Search for the cell housing the specified text and yield its [X, Y] center coordinate. 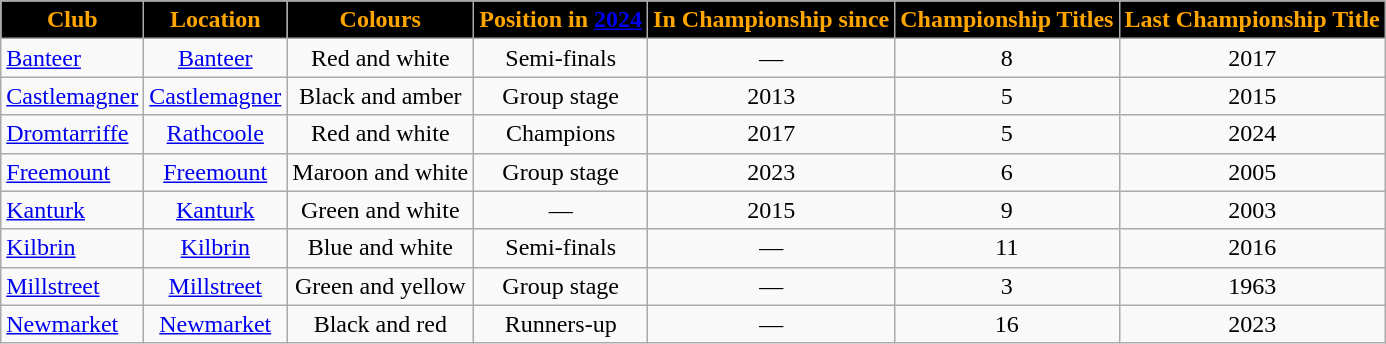
2003 [1252, 210]
9 [1007, 210]
Rathcoole [216, 134]
2013 [772, 96]
Black and red [380, 324]
Dromtarriffe [72, 134]
6 [1007, 172]
1963 [1252, 286]
Green and white [380, 210]
Green and yellow [380, 286]
Position in 2024 [561, 20]
Championship Titles [1007, 20]
Club [72, 20]
3 [1007, 286]
2016 [1252, 248]
11 [1007, 248]
2005 [1252, 172]
Maroon and white [380, 172]
In Championship since [772, 20]
16 [1007, 324]
Champions [561, 134]
8 [1007, 58]
Last Championship Title [1252, 20]
Colours [380, 20]
Blue and white [380, 248]
2024 [1252, 134]
Black and amber [380, 96]
Location [216, 20]
Runners-up [561, 324]
